Detect which cell encompasses the target text, then output its (X, Y) center coordinate. 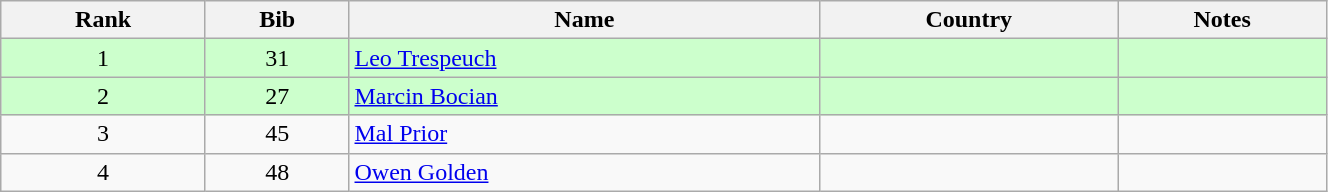
48 (277, 172)
Country (969, 20)
1 (104, 58)
2 (104, 96)
Bib (277, 20)
3 (104, 134)
Owen Golden (584, 172)
Marcin Bocian (584, 96)
4 (104, 172)
27 (277, 96)
31 (277, 58)
Rank (104, 20)
Mal Prior (584, 134)
45 (277, 134)
Notes (1222, 20)
Leo Trespeuch (584, 58)
Name (584, 20)
